Capture the cell that displays the provided text and extract its (x, y) central coordinate. 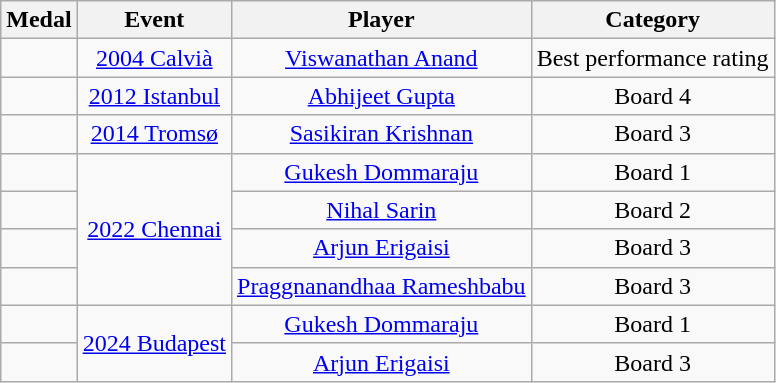
Viswanathan Anand (382, 58)
2004 Calvià (154, 58)
Nihal Sarin (382, 210)
Abhijeet Gupta (382, 96)
Player (382, 20)
Medal (39, 20)
Praggnanandhaa Rameshbabu (382, 286)
Board 4 (652, 96)
2024 Budapest (154, 343)
2014 Tromsø (154, 134)
2022 Chennai (154, 229)
Best performance rating (652, 58)
Category (652, 20)
2012 Istanbul (154, 96)
Sasikiran Krishnan (382, 134)
Event (154, 20)
Board 2 (652, 210)
